Extract the (X, Y) coordinate from the center of the cell holding the provided text.  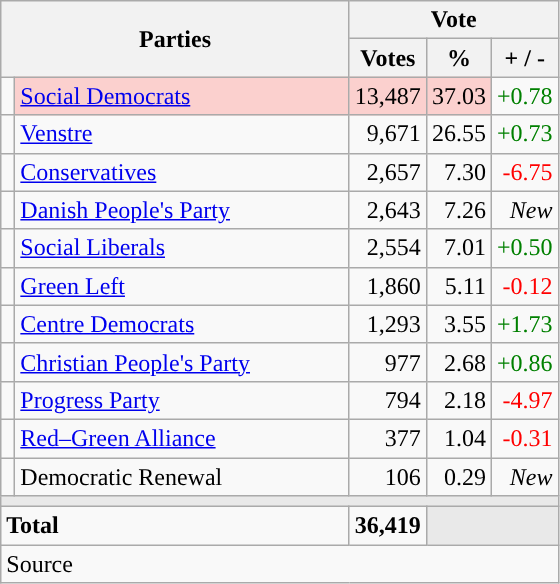
1,293 (388, 324)
Red–Green Alliance (182, 438)
Venstre (182, 134)
106 (388, 477)
977 (388, 362)
+1.73 (524, 324)
9,671 (388, 134)
Conservatives (182, 172)
13,487 (388, 96)
Progress Party (182, 400)
+0.78 (524, 96)
1,860 (388, 286)
377 (388, 438)
-0.12 (524, 286)
-0.31 (524, 438)
Parties (176, 39)
-6.75 (524, 172)
36,419 (388, 526)
Social Democrats (182, 96)
26.55 (458, 134)
+0.86 (524, 362)
794 (388, 400)
2,554 (388, 248)
Centre Democrats (182, 324)
Democratic Renewal (182, 477)
7.01 (458, 248)
7.30 (458, 172)
Danish People's Party (182, 210)
2,657 (388, 172)
2.68 (458, 362)
% (458, 58)
Green Left (182, 286)
Social Liberals (182, 248)
7.26 (458, 210)
37.03 (458, 96)
3.55 (458, 324)
2.18 (458, 400)
Vote (454, 20)
+0.73 (524, 134)
Total (176, 526)
5.11 (458, 286)
-4.97 (524, 400)
0.29 (458, 477)
Votes (388, 58)
Source (280, 564)
Christian People's Party (182, 362)
+ / - (524, 58)
+0.50 (524, 248)
1.04 (458, 438)
2,643 (388, 210)
